Return the [X, Y] coordinate for the center point of the cell that contains the specified text.  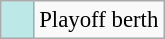
Playoff berth [99, 20]
